Detect which cell encompasses the target text, then output its [X, Y] center coordinate. 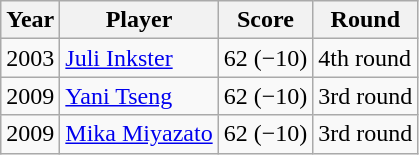
Juli Inkster [139, 58]
Score [266, 20]
Yani Tseng [139, 96]
4th round [366, 58]
Player [139, 20]
Year [30, 20]
2003 [30, 58]
Mika Miyazato [139, 134]
Round [366, 20]
